Detect which cell encompasses the target text, then output its [x, y] center coordinate. 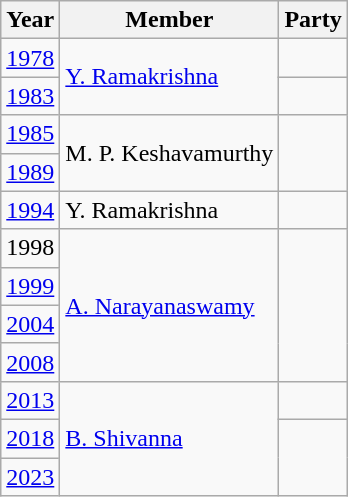
2018 [30, 438]
1994 [30, 210]
2023 [30, 477]
2013 [30, 400]
M. P. Keshavamurthy [170, 153]
2008 [30, 362]
2004 [30, 324]
Party [313, 20]
Year [30, 20]
1978 [30, 58]
1985 [30, 134]
B. Shivanna [170, 438]
1983 [30, 96]
1989 [30, 172]
1999 [30, 286]
Member [170, 20]
1998 [30, 248]
A. Narayanaswamy [170, 305]
